Output the [x, y] coordinate of the center of the cell containing the given text.  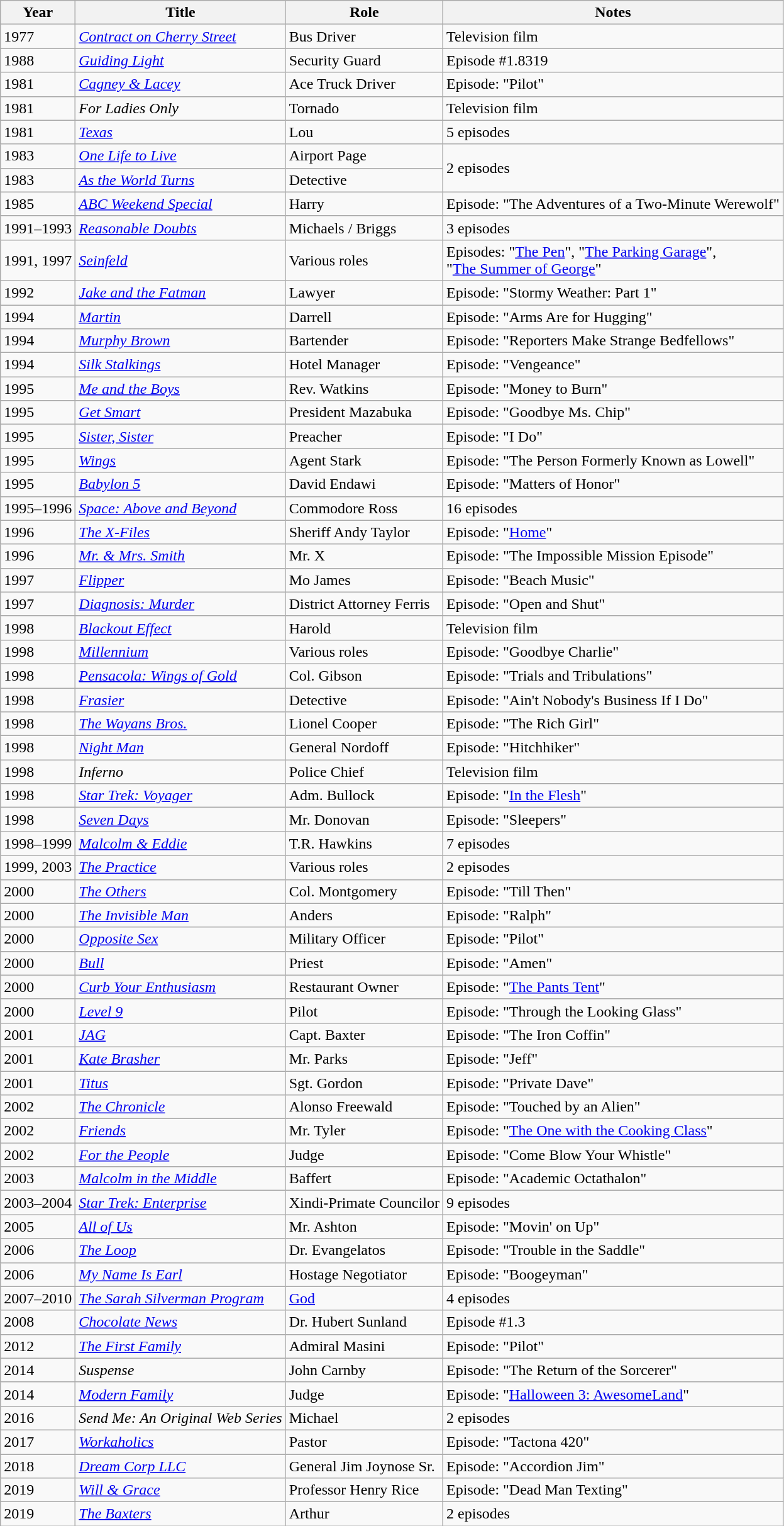
1991, 1997 [38, 260]
Chocolate News [180, 1322]
Episode: "The Rich Girl" [614, 724]
Cagney & Lacey [180, 84]
Space: Above and Beyond [180, 508]
Michaels / Briggs [364, 228]
Col. Gibson [364, 676]
The Baxters [180, 1514]
For Ladies Only [180, 108]
1988 [38, 60]
Seven Days [180, 820]
Episode: "Goodbye Charlie" [614, 652]
Mo James [364, 580]
Episode: "The Pants Tent" [614, 987]
Workaholics [180, 1442]
Jake and the Fatman [180, 292]
2016 [38, 1418]
Contract on Cherry Street [180, 36]
Episode: "Movin' on Up" [614, 1227]
16 episodes [614, 508]
Episode: "Amen" [614, 963]
Malcolm in the Middle [180, 1179]
Alonso Freewald [364, 1107]
Preacher [364, 437]
Security Guard [364, 60]
T.R. Hawkins [364, 844]
Darrell [364, 316]
Silk Stalkings [180, 365]
Title [180, 13]
2012 [38, 1346]
2007–2010 [38, 1298]
Episode: "Halloween 3: AwesomeLand" [614, 1394]
John Carnby [364, 1370]
Episode: "Matters of Honor" [614, 484]
1998–1999 [38, 844]
Will & Grace [180, 1490]
President Mazabuka [364, 413]
Year [38, 13]
1995–1996 [38, 508]
Episode: "Ain't Nobody's Business If I Do" [614, 700]
Episode: "Tactona 420" [614, 1442]
Martin [180, 316]
Episode: "Stormy Weather: Part 1" [614, 292]
Mr. Ashton [364, 1227]
General Nordoff [364, 748]
Titus [180, 1083]
Michael [364, 1418]
5 episodes [614, 132]
The Others [180, 891]
Episode: "In the Flesh" [614, 796]
As the World Turns [180, 180]
Lawyer [364, 292]
Night Man [180, 748]
Episode: "Touched by an Alien" [614, 1107]
Dr. Evangelatos [364, 1250]
Frasier [180, 700]
Commodore Ross [364, 508]
Episode: "The Person Formerly Known as Lowell" [614, 460]
Priest [364, 963]
Episode: "Accordion Jim" [614, 1466]
The Sarah Silverman Program [180, 1298]
Episode: "Ralph" [614, 915]
Ace Truck Driver [364, 84]
Episode: "Jeff" [614, 1059]
Get Smart [180, 413]
Episode: "Sleepers" [614, 820]
Blackout Effect [180, 628]
The Practice [180, 867]
General Jim Joynose Sr. [364, 1466]
Episode: "Hitchhiker" [614, 748]
2017 [38, 1442]
District Attorney Ferris [364, 604]
Notes [614, 13]
1992 [38, 292]
Diagnosis: Murder [180, 604]
Mr. Parks [364, 1059]
Anders [364, 915]
Dream Corp LLC [180, 1466]
7 episodes [614, 844]
For the People [180, 1155]
Send Me: An Original Web Series [180, 1418]
Episode: "The Iron Coffin" [614, 1035]
Sheriff Andy Taylor [364, 532]
Episode: "Trouble in the Saddle" [614, 1250]
Mr. X [364, 556]
Mr. Tyler [364, 1131]
Suspense [180, 1370]
Harry [364, 204]
Professor Henry Rice [364, 1490]
3 episodes [614, 228]
Curb Your Enthusiasm [180, 987]
The Wayans Bros. [180, 724]
1999, 2003 [38, 867]
Admiral Masini [364, 1346]
Episode: "Arms Are for Hugging" [614, 316]
Pastor [364, 1442]
Episode: "Vengeance" [614, 365]
Level 9 [180, 1011]
Hotel Manager [364, 365]
Millennium [180, 652]
Pilot [364, 1011]
Guiding Light [180, 60]
Episode: "Through the Looking Glass" [614, 1011]
Reasonable Doubts [180, 228]
Episode: "Private Dave" [614, 1083]
Airport Page [364, 156]
Lionel Cooper [364, 724]
Babylon 5 [180, 484]
1991–1993 [38, 228]
Star Trek: Voyager [180, 796]
Military Officer [364, 939]
Role [364, 13]
All of Us [180, 1227]
David Endawi [364, 484]
The Invisible Man [180, 915]
Lou [364, 132]
The Chronicle [180, 1107]
Me and the Boys [180, 389]
Episode: "The One with the Cooking Class" [614, 1131]
Xindi-Primate Councilor [364, 1203]
The Loop [180, 1250]
2018 [38, 1466]
ABC Weekend Special [180, 204]
Episode: "The Adventures of a Two-Minute Werewolf" [614, 204]
Seinfeld [180, 260]
Episode: "The Impossible Mission Episode" [614, 556]
Episode: "Come Blow Your Whistle" [614, 1155]
Episode: "Goodbye Ms. Chip" [614, 413]
2003–2004 [38, 1203]
Flipper [180, 580]
Episode: "Beach Music" [614, 580]
Episodes: "The Pen", "The Parking Garage","The Summer of George" [614, 260]
Episode #1.8319 [614, 60]
Harold [364, 628]
Episode: "Trials and Tribulations" [614, 676]
God [364, 1298]
Inferno [180, 772]
Hostage Negotiator [364, 1274]
Episode: "Till Then" [614, 891]
1977 [38, 36]
9 episodes [614, 1203]
Episode: "The Return of the Sorcerer" [614, 1370]
Episode: "Dead Man Texting" [614, 1490]
Bartender [364, 341]
Episode: "I Do" [614, 437]
Malcolm & Eddie [180, 844]
JAG [180, 1035]
Episode: "Boogeyman" [614, 1274]
Murphy Brown [180, 341]
Capt. Baxter [364, 1035]
Texas [180, 132]
The First Family [180, 1346]
Episode: "Money to Burn" [614, 389]
Mr. Donovan [364, 820]
Episode: "Open and Shut" [614, 604]
Episode: "Academic Octathalon" [614, 1179]
2005 [38, 1227]
Baffert [364, 1179]
4 episodes [614, 1298]
Tornado [364, 108]
Bull [180, 963]
Modern Family [180, 1394]
Police Chief [364, 772]
The X-Files [180, 532]
Friends [180, 1131]
1985 [38, 204]
Star Trek: Enterprise [180, 1203]
2003 [38, 1179]
Wings [180, 460]
Pensacola: Wings of Gold [180, 676]
Restaurant Owner [364, 987]
Episode #1.3 [614, 1322]
Kate Brasher [180, 1059]
Rev. Watkins [364, 389]
Episode: "Home" [614, 532]
Adm. Bullock [364, 796]
Episode: "Reporters Make Strange Bedfellows" [614, 341]
Mr. & Mrs. Smith [180, 556]
Arthur [364, 1514]
Col. Montgomery [364, 891]
Bus Driver [364, 36]
Agent Stark [364, 460]
Sgt. Gordon [364, 1083]
Opposite Sex [180, 939]
2008 [38, 1322]
One Life to Live [180, 156]
Dr. Hubert Sunland [364, 1322]
My Name Is Earl [180, 1274]
Sister, Sister [180, 437]
